Return (x, y) of the center of cell containing provided text 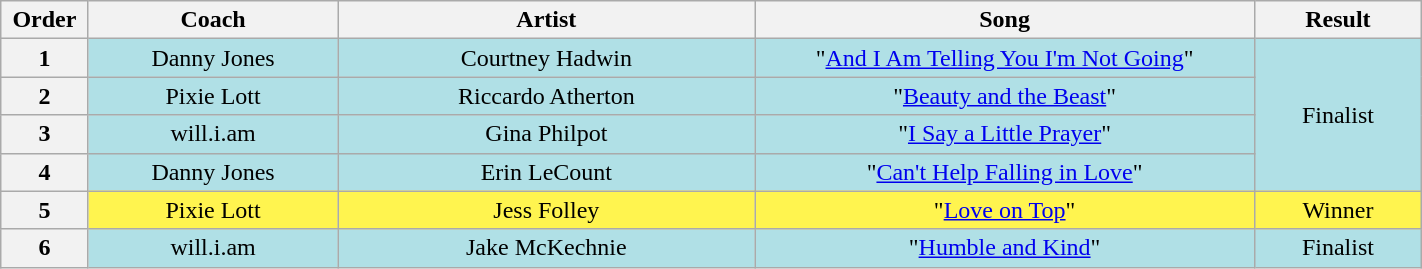
Result (1338, 20)
"Humble and Kind" (1005, 248)
Coach (213, 20)
Gina Philpot (546, 134)
"Love on Top" (1005, 210)
1 (44, 58)
Jake McKechnie (546, 248)
Artist (546, 20)
Winner (1338, 210)
"Can't Help Falling in Love" (1005, 172)
Song (1005, 20)
2 (44, 96)
"And I Am Telling You I'm Not Going" (1005, 58)
Courtney Hadwin (546, 58)
3 (44, 134)
Erin LeCount (546, 172)
6 (44, 248)
"I Say a Little Prayer" (1005, 134)
4 (44, 172)
Riccardo Atherton (546, 96)
5 (44, 210)
Jess Folley (546, 210)
"Beauty and the Beast" (1005, 96)
Order (44, 20)
